Capture the cell that displays the provided text and extract its (x, y) central coordinate. 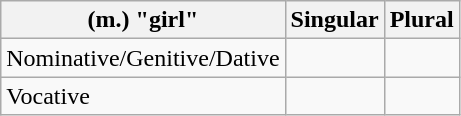
Vocative (143, 96)
(m.) "girl" (143, 20)
Plural (422, 20)
Nominative/Genitive/Dative (143, 58)
Singular (334, 20)
